From the cell containing the given text, extract its center point as (x, y) coordinate. 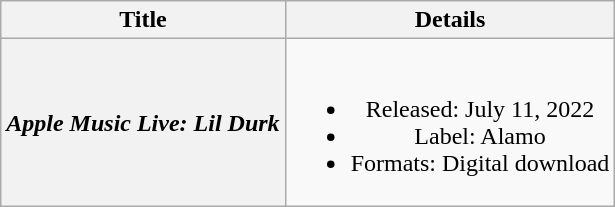
Title (143, 20)
Apple Music Live: Lil Durk (143, 122)
Released: July 11, 2022Label: AlamoFormats: Digital download (450, 122)
Details (450, 20)
